Locate the cell with the specified text and output its (x, y) center coordinate. 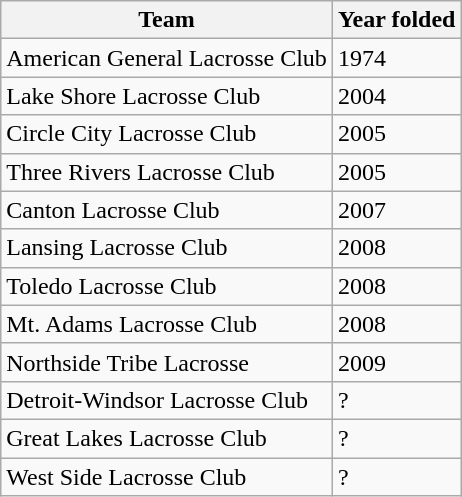
Circle City Lacrosse Club (167, 134)
Great Lakes Lacrosse Club (167, 438)
Three Rivers Lacrosse Club (167, 172)
2007 (396, 210)
Team (167, 20)
Toledo Lacrosse Club (167, 286)
2009 (396, 362)
Detroit-Windsor Lacrosse Club (167, 400)
West Side Lacrosse Club (167, 477)
Northside Tribe Lacrosse (167, 362)
Lansing Lacrosse Club (167, 248)
1974 (396, 58)
Canton Lacrosse Club (167, 210)
American General Lacrosse Club (167, 58)
Year folded (396, 20)
2004 (396, 96)
Lake Shore Lacrosse Club (167, 96)
Mt. Adams Lacrosse Club (167, 324)
